Return (X, Y) of the center of cell containing provided text 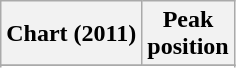
Chart (2011) (72, 34)
Peak position (188, 34)
